Pinpoint the cell where the given text exists, returning its [X, Y] midpoint coordinate. 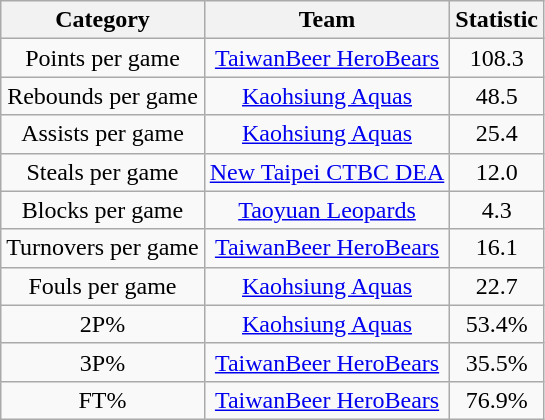
Statistic [497, 20]
Fouls per game [102, 286]
12.0 [497, 172]
4.3 [497, 210]
35.5% [497, 362]
48.5 [497, 96]
FT% [102, 400]
53.4% [497, 324]
22.7 [497, 286]
3P% [102, 362]
Points per game [102, 58]
2P% [102, 324]
Category [102, 20]
25.4 [497, 134]
76.9% [497, 400]
16.1 [497, 248]
Blocks per game [102, 210]
New Taipei CTBC DEA [327, 172]
Assists per game [102, 134]
108.3 [497, 58]
Team [327, 20]
Turnovers per game [102, 248]
Steals per game [102, 172]
Rebounds per game [102, 96]
Taoyuan Leopards [327, 210]
